Search for the cell housing the specified text and yield its [x, y] center coordinate. 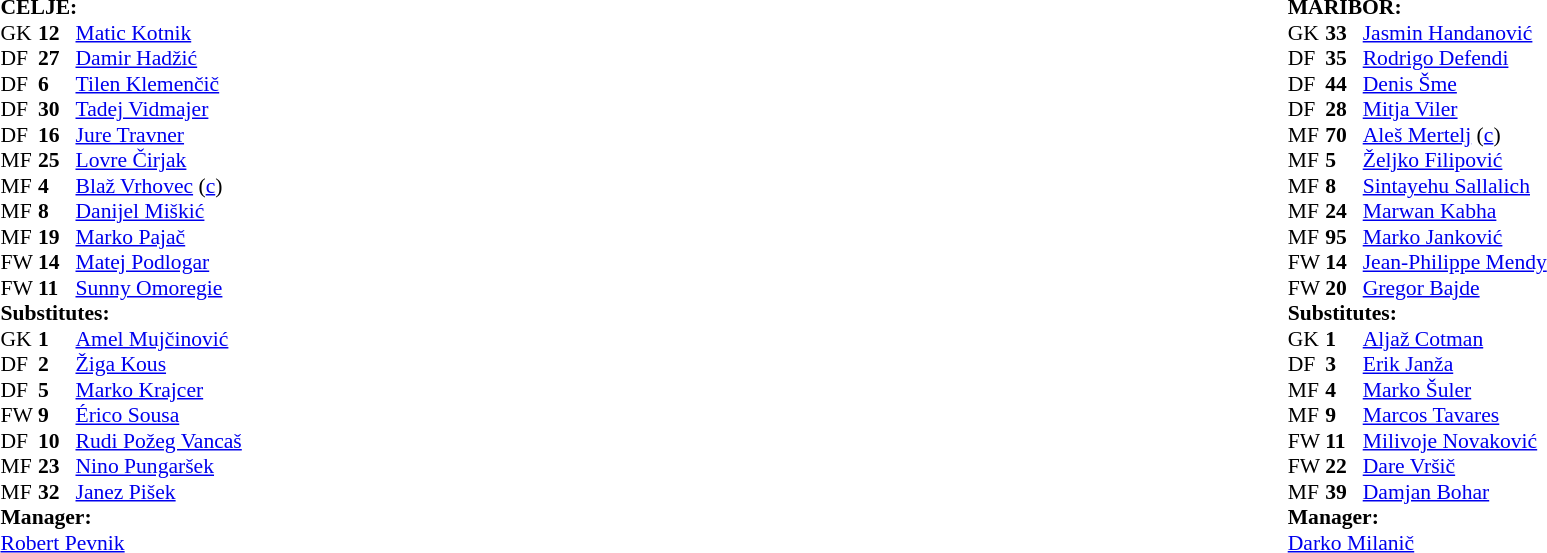
27 [57, 59]
3 [1344, 365]
Jasmin Handanović [1455, 33]
70 [1344, 135]
Marwan Kabha [1455, 211]
Dare Vršič [1455, 467]
Rudi Požeg Vancaš [159, 441]
39 [1344, 492]
Lovre Čirjak [159, 161]
2 [57, 365]
Milivoje Novaković [1455, 441]
19 [57, 237]
Jure Travner [159, 135]
Rodrigo Defendi [1455, 59]
16 [57, 135]
Tadej Vidmajer [159, 109]
44 [1344, 84]
Matic Kotnik [159, 33]
33 [1344, 33]
Marko Janković [1455, 237]
20 [1344, 288]
Mitja Viler [1455, 109]
Marko Krajcer [159, 390]
24 [1344, 211]
Sunny Omoregie [159, 288]
Damir Hadžić [159, 59]
Erik Janža [1455, 365]
6 [57, 84]
25 [57, 161]
Marcos Tavares [1455, 415]
Aleš Mertelj (c) [1455, 135]
23 [57, 467]
Matej Podlogar [159, 263]
95 [1344, 237]
Aljaž Cotman [1455, 339]
22 [1344, 467]
Žiga Kous [159, 365]
Blaž Vrhovec (c) [159, 186]
Amel Mujčinović [159, 339]
35 [1344, 59]
Gregor Bajde [1455, 288]
32 [57, 492]
Janez Pišek [159, 492]
10 [57, 441]
Sintayehu Sallalich [1455, 186]
Tilen Klemenčič [159, 84]
Željko Filipović [1455, 161]
Damjan Bohar [1455, 492]
Jean-Philippe Mendy [1455, 263]
28 [1344, 109]
Denis Šme [1455, 84]
Érico Sousa [159, 415]
Marko Pajač [159, 237]
30 [57, 109]
12 [57, 33]
Marko Šuler [1455, 390]
Danijel Miškić [159, 211]
Nino Pungaršek [159, 467]
